Search for the cell housing the specified text and yield its [x, y] center coordinate. 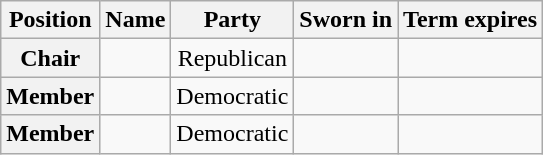
Republican [232, 58]
Sworn in [346, 20]
Party [232, 20]
Position [50, 20]
Term expires [470, 20]
Name [136, 20]
Chair [50, 58]
